From the cell containing the given text, extract its center point as (X, Y) coordinate. 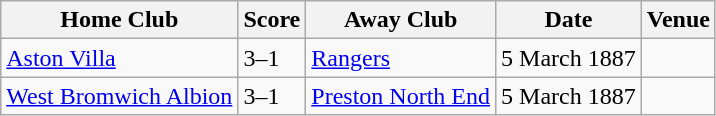
Away Club (401, 20)
Rangers (401, 58)
Preston North End (401, 96)
Venue (678, 20)
Aston Villa (120, 58)
Date (569, 20)
West Bromwich Albion (120, 96)
Score (272, 20)
Home Club (120, 20)
